Search for the cell housing the specified text and yield its [x, y] center coordinate. 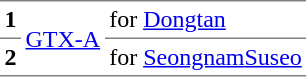
GTX-A [63, 38]
2 [10, 57]
1 [10, 20]
